Capture the cell that displays the provided text and extract its (X, Y) central coordinate. 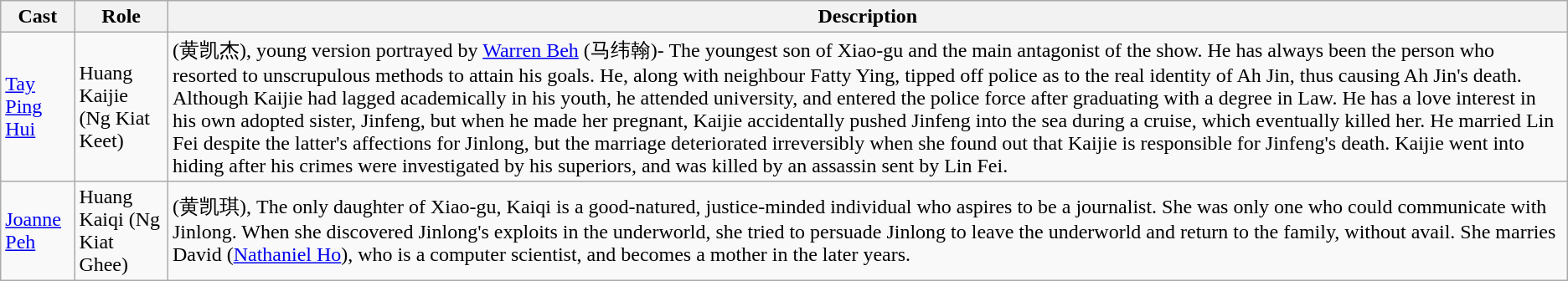
Tay Ping Hui (38, 107)
Huang Kaijie (Ng Kiat Keet) (121, 107)
Role (121, 17)
Description (868, 17)
Huang Kaiqi (Ng Kiat Ghee) (121, 231)
Joanne Peh (38, 231)
Cast (38, 17)
